Identify which cell holds the provided text, then report its [X, Y] central coordinate. 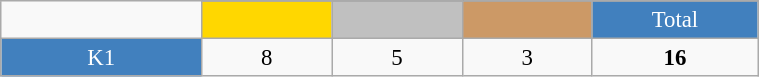
Total [674, 20]
8 [267, 58]
3 [527, 58]
K1 [102, 58]
16 [674, 58]
5 [397, 58]
